Identify which cell holds the provided text, then report its [x, y] central coordinate. 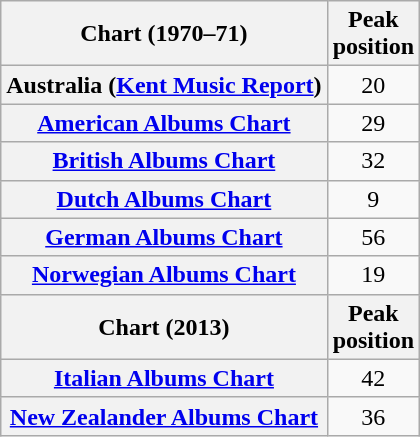
19 [373, 275]
9 [373, 199]
German Albums Chart [164, 237]
American Albums Chart [164, 123]
36 [373, 416]
32 [373, 161]
56 [373, 237]
New Zealander Albums Chart [164, 416]
Chart (1970–71) [164, 34]
Chart (2013) [164, 326]
Italian Albums Chart [164, 378]
Australia (Kent Music Report) [164, 85]
29 [373, 123]
20 [373, 85]
British Albums Chart [164, 161]
42 [373, 378]
Dutch Albums Chart [164, 199]
Norwegian Albums Chart [164, 275]
